Locate the cell with the specified text and output its [X, Y] center coordinate. 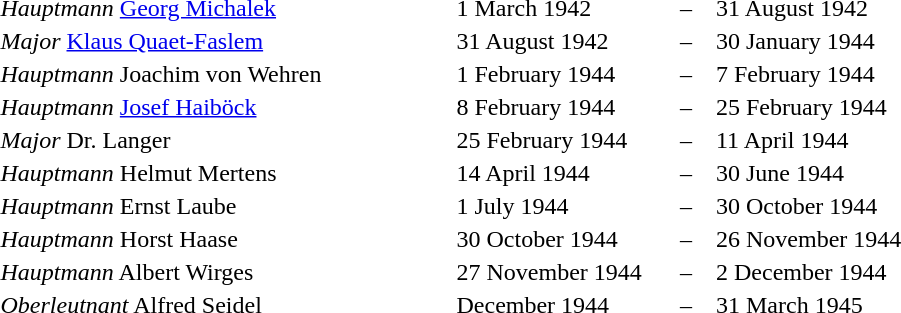
1 July 1944 [565, 206]
1 February 1944 [565, 74]
30 October 1944 [565, 239]
25 February 1944 [565, 140]
14 April 1944 [565, 173]
27 November 1944 [565, 272]
8 February 1944 [565, 107]
31 August 1942 [565, 41]
